Return the [X, Y] coordinate for the center point of the cell that contains the specified text.  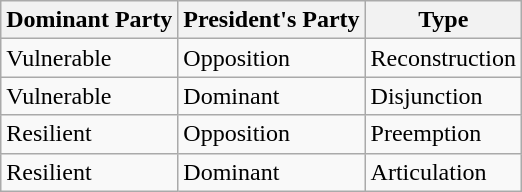
President's Party [272, 20]
Preemption [443, 134]
Articulation [443, 172]
Type [443, 20]
Reconstruction [443, 58]
Disjunction [443, 96]
Dominant Party [90, 20]
